Return [x, y] of the center of cell containing provided text 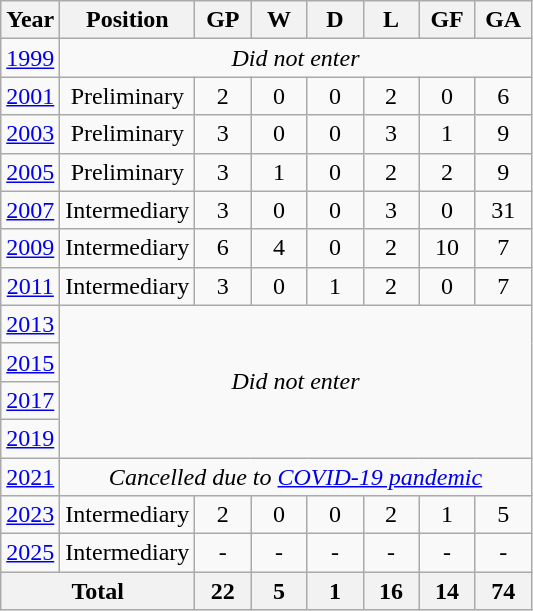
2001 [30, 96]
GA [503, 20]
2021 [30, 477]
14 [447, 591]
10 [447, 248]
GP [223, 20]
2015 [30, 362]
2023 [30, 515]
16 [391, 591]
2025 [30, 553]
2017 [30, 400]
2009 [30, 248]
Cancelled due to COVID-19 pandemic [296, 477]
2007 [30, 210]
74 [503, 591]
2013 [30, 324]
D [335, 20]
2003 [30, 134]
31 [503, 210]
2019 [30, 438]
2011 [30, 286]
Total [98, 591]
1999 [30, 58]
W [279, 20]
Year [30, 20]
2005 [30, 172]
L [391, 20]
4 [279, 248]
Position [128, 20]
GF [447, 20]
22 [223, 591]
